Identify which cell holds the provided text, then report its [x, y] central coordinate. 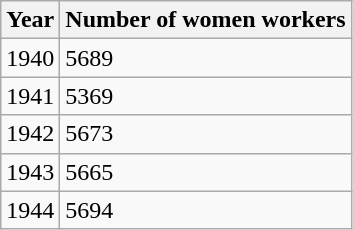
1940 [30, 58]
1941 [30, 96]
1943 [30, 172]
5694 [206, 210]
1944 [30, 210]
5689 [206, 58]
5665 [206, 172]
Year [30, 20]
Number of women workers [206, 20]
5673 [206, 134]
5369 [206, 96]
1942 [30, 134]
